Pinpoint the cell where the given text exists, returning its [X, Y] midpoint coordinate. 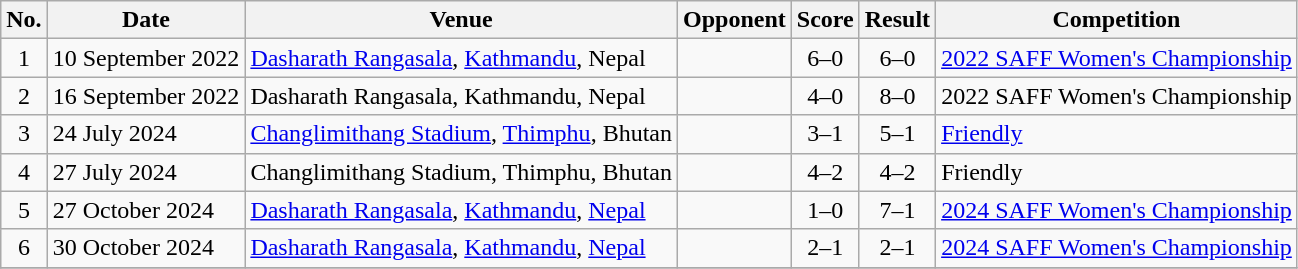
Score [825, 20]
Result [897, 20]
Opponent [734, 20]
24 July 2024 [146, 134]
1–0 [825, 210]
10 September 2022 [146, 58]
7–1 [897, 210]
16 September 2022 [146, 96]
5 [24, 210]
No. [24, 20]
27 October 2024 [146, 210]
6 [24, 248]
3 [24, 134]
2 [24, 96]
Venue [462, 20]
Date [146, 20]
4 [24, 172]
Competition [1117, 20]
4–0 [825, 96]
1 [24, 58]
5–1 [897, 134]
27 July 2024 [146, 172]
3–1 [825, 134]
30 October 2024 [146, 248]
8–0 [897, 96]
